Provide the [X, Y] coordinate of the cell's center where the given text is located.  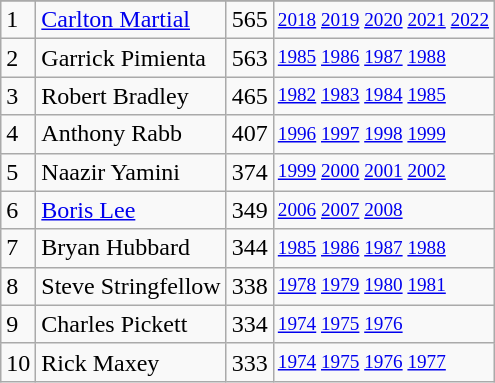
1978 1979 1980 1981 [383, 286]
5 [18, 172]
2018 2019 2020 2021 2022 [383, 20]
333 [250, 362]
9 [18, 324]
407 [250, 134]
2006 2007 2008 [383, 210]
349 [250, 210]
Boris Lee [131, 210]
374 [250, 172]
8 [18, 286]
Carlton Martial [131, 20]
2 [18, 58]
7 [18, 248]
10 [18, 362]
Steve Stringfellow [131, 286]
563 [250, 58]
338 [250, 286]
6 [18, 210]
4 [18, 134]
1974 1975 1976 1977 [383, 362]
Anthony Rabb [131, 134]
Garrick Pimienta [131, 58]
Bryan Hubbard [131, 248]
334 [250, 324]
Robert Bradley [131, 96]
1974 1975 1976 [383, 324]
565 [250, 20]
3 [18, 96]
344 [250, 248]
1996 1997 1998 1999 [383, 134]
Charles Pickett [131, 324]
1999 2000 2001 2002 [383, 172]
465 [250, 96]
Naazir Yamini [131, 172]
Rick Maxey [131, 362]
1982 1983 1984 1985 [383, 96]
1 [18, 20]
